Capture the cell that displays the provided text and extract its [x, y] central coordinate. 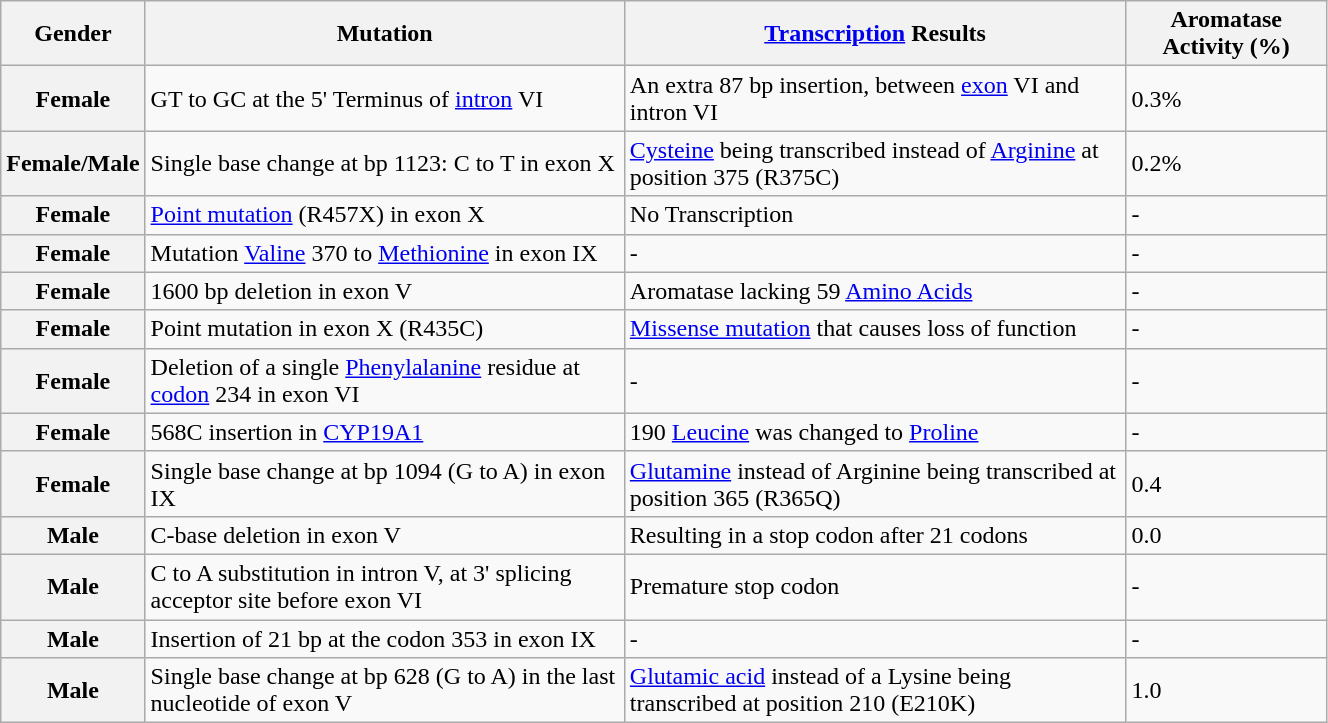
Resulting in a stop codon after 21 codons [875, 535]
Point mutation in exon X (R435C) [384, 329]
0.2% [1226, 164]
Point mutation (R457X) in exon X [384, 215]
Deletion of a single Phenylalanine residue at codon 234 in exon VI [384, 380]
An extra 87 bp insertion, between exon VI and intron VI [875, 98]
No Transcription [875, 215]
Single base change at bp 1094 (G to A) in exon IX [384, 484]
1600 bp deletion in exon V [384, 291]
Cysteine being transcribed instead of Arginine at position 375 (R375C) [875, 164]
Transcription Results [875, 34]
0.4 [1226, 484]
Glutamic acid instead of a Lysine being transcribed at position 210 (E210K) [875, 690]
0.3% [1226, 98]
1.0 [1226, 690]
Insertion of 21 bp at the codon 353 in exon IX [384, 639]
Female/Male [73, 164]
Gender [73, 34]
Missense mutation that causes loss of function [875, 329]
Aromatase Activity (%) [1226, 34]
C-base deletion in exon V [384, 535]
Mutation Valine 370 to Methionine in exon IX [384, 253]
568C insertion in CYP19A1 [384, 432]
Single base change at bp 1123: C to T in exon X [384, 164]
GT to GC at the 5' Terminus of intron VI [384, 98]
Premature stop codon [875, 586]
0.0 [1226, 535]
Single base change at bp 628 (G to A) in the last nucleotide of exon V [384, 690]
Glutamine instead of Arginine being transcribed at position 365 (R365Q) [875, 484]
C to A substitution in intron V, at 3' splicing acceptor site before exon VI [384, 586]
Aromatase lacking 59 Amino Acids [875, 291]
190 Leucine was changed to Proline [875, 432]
Mutation [384, 34]
